Scan for the cell matching the given text and deliver its [X, Y] coordinate at center. 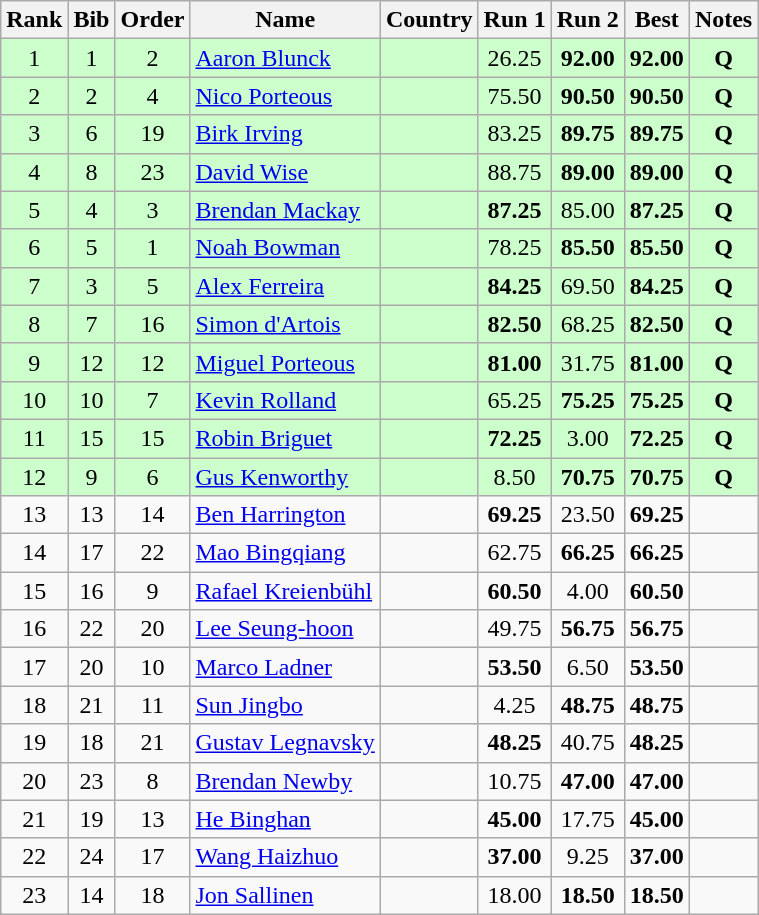
Simon d'Artois [285, 324]
Brendan Newby [285, 781]
Rafael Kreienbühl [285, 591]
Rank [34, 20]
Run 1 [514, 20]
75.50 [514, 96]
31.75 [588, 362]
David Wise [285, 172]
24 [92, 857]
Best [656, 20]
Noah Bowman [285, 248]
49.75 [514, 629]
Aaron Blunck [285, 58]
68.25 [588, 324]
Miguel Porteous [285, 362]
4.00 [588, 591]
Bib [92, 20]
Sun Jingbo [285, 705]
Marco Ladner [285, 667]
Run 2 [588, 20]
10.75 [514, 781]
23.50 [588, 515]
62.75 [514, 553]
9.25 [588, 857]
Brendan Mackay [285, 210]
88.75 [514, 172]
40.75 [588, 743]
17.75 [588, 819]
4.25 [514, 705]
8.50 [514, 477]
Jon Sallinen [285, 895]
Name [285, 20]
Mao Bingqiang [285, 553]
69.50 [588, 286]
83.25 [514, 134]
He Binghan [285, 819]
65.25 [514, 400]
Gus Kenworthy [285, 477]
Birk Irving [285, 134]
Robin Briguet [285, 438]
Alex Ferreira [285, 286]
Wang Haizhuo [285, 857]
Gustav Legnavsky [285, 743]
Order [152, 20]
Lee Seung-hoon [285, 629]
85.00 [588, 210]
Notes [723, 20]
Ben Harrington [285, 515]
Kevin Rolland [285, 400]
6.50 [588, 667]
18.00 [514, 895]
Nico Porteous [285, 96]
Country [429, 20]
3.00 [588, 438]
26.25 [514, 58]
78.25 [514, 248]
